Identify which cell holds the provided text, then report its (X, Y) central coordinate. 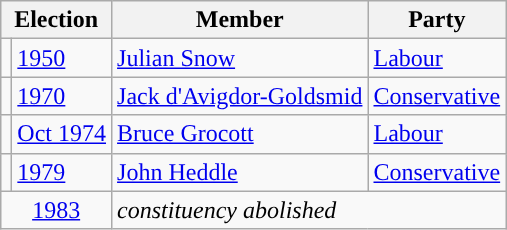
1970 (62, 96)
John Heddle (240, 172)
Jack d'Avigdor-Goldsmid (240, 96)
1950 (62, 58)
Party (437, 20)
1983 (56, 210)
Oct 1974 (62, 134)
Bruce Grocott (240, 134)
Election (56, 20)
constituency abolished (309, 210)
Member (240, 20)
1979 (62, 172)
Julian Snow (240, 58)
